Detect which cell encompasses the target text, then output its [X, Y] center coordinate. 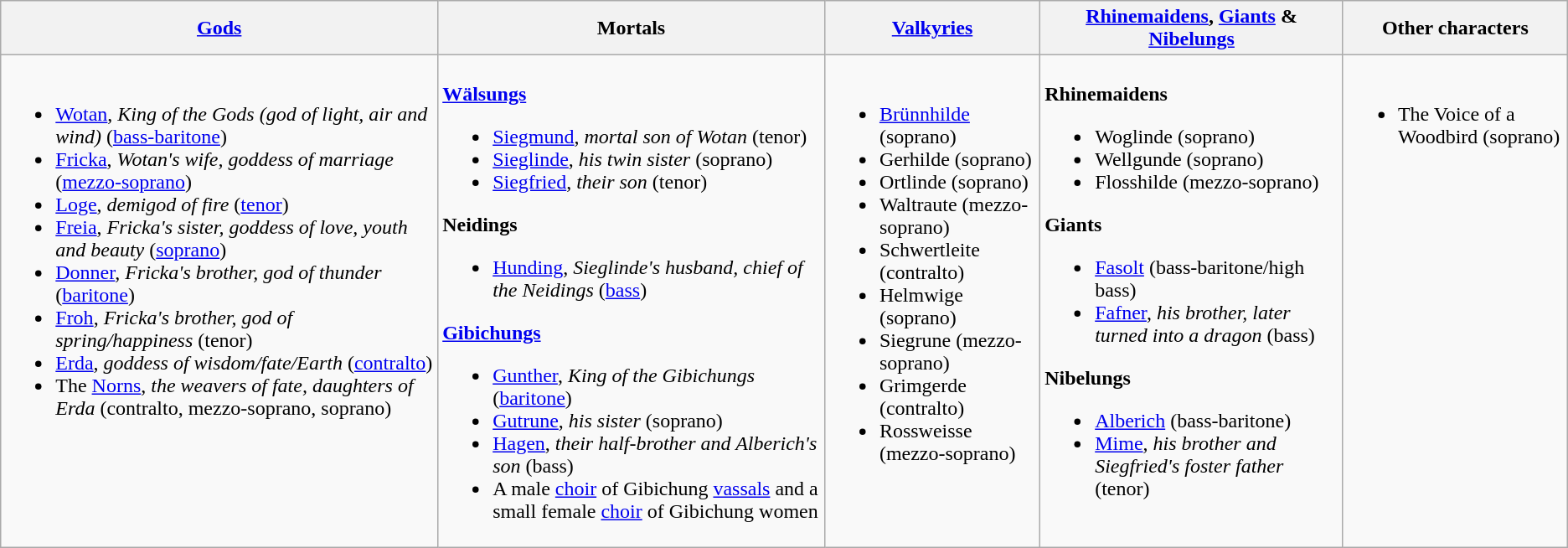
Mortals [632, 28]
The Voice of a Woodbird (soprano) [1455, 302]
Other characters [1455, 28]
Rhinemaidens, Giants & Nibelungs [1192, 28]
Gods [219, 28]
Valkyries [931, 28]
